Return [x, y] of the center of cell containing provided text 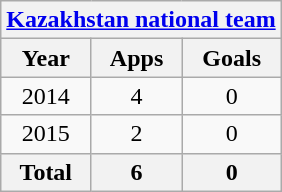
2015 [46, 134]
6 [136, 172]
Goals [232, 58]
Kazakhstan national team [141, 20]
Year [46, 58]
2 [136, 134]
Apps [136, 58]
Total [46, 172]
2014 [46, 96]
4 [136, 96]
